Provide the (X, Y) coordinate of the cell's center where the given text is located.  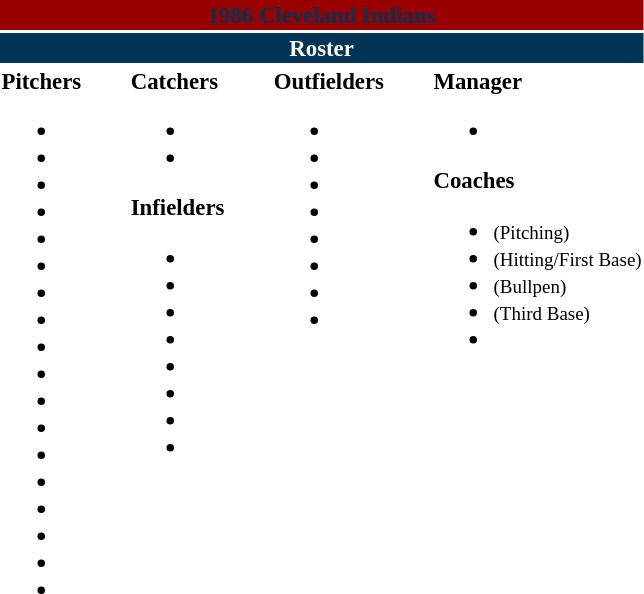
1986 Cleveland Indians (322, 15)
Roster (322, 48)
